For the text-containing cell, return its midpoint in (x, y) coordinate format. 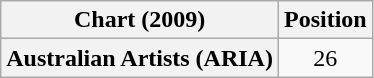
Australian Artists (ARIA) (140, 58)
Position (325, 20)
Chart (2009) (140, 20)
26 (325, 58)
